Return [x, y] of the center of cell containing provided text 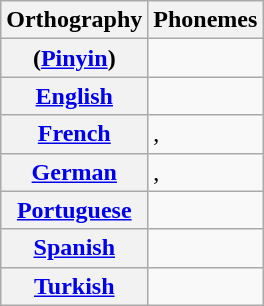
German [74, 172]
Orthography [74, 20]
(Pinyin) [74, 58]
Phonemes [206, 20]
Turkish [74, 286]
Spanish [74, 248]
French [74, 134]
Portuguese [74, 210]
English [74, 96]
